Output the (x, y) coordinate of the center of the cell containing the given text.  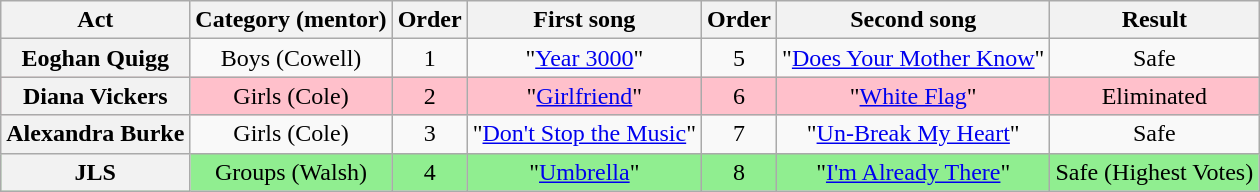
Second song (914, 20)
"Does Your Mother Know" (914, 58)
Safe (Highest Votes) (1154, 172)
5 (740, 58)
Eliminated (1154, 96)
7 (740, 134)
Eoghan Quigg (96, 58)
Act (96, 20)
"Girlfriend" (584, 96)
"Don't Stop the Music" (584, 134)
"I'm Already There" (914, 172)
8 (740, 172)
First song (584, 20)
"White Flag" (914, 96)
1 (430, 58)
"Umbrella" (584, 172)
3 (430, 134)
6 (740, 96)
Result (1154, 20)
Boys (Cowell) (291, 58)
Diana Vickers (96, 96)
Category (mentor) (291, 20)
"Year 3000" (584, 58)
2 (430, 96)
"Un-Break My Heart" (914, 134)
JLS (96, 172)
4 (430, 172)
Groups (Walsh) (291, 172)
Alexandra Burke (96, 134)
